Return (X, Y) of the center of cell containing provided text 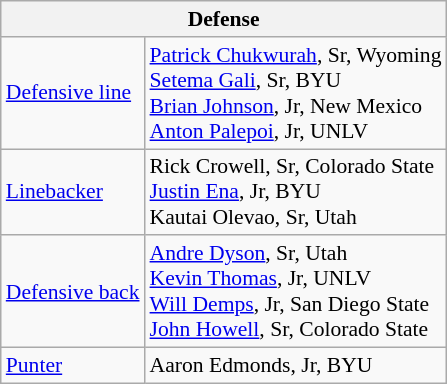
Punter (73, 366)
Rick Crowell, Sr, Colorado StateJustin Ena, Jr, BYUKautai Olevao, Sr, Utah (296, 192)
Defense (224, 19)
Andre Dyson, Sr, UtahKevin Thomas, Jr, UNLVWill Demps, Jr, San Diego StateJohn Howell, Sr, Colorado State (296, 292)
Defensive back (73, 292)
Linebacker (73, 192)
Patrick Chukwurah, Sr, WyomingSetema Gali, Sr, BYUBrian Johnson, Jr, New MexicoAnton Palepoi, Jr, UNLV (296, 93)
Aaron Edmonds, Jr, BYU (296, 366)
Defensive line (73, 93)
